Determine the [X, Y] coordinate at the center of the cell enclosing the given text.  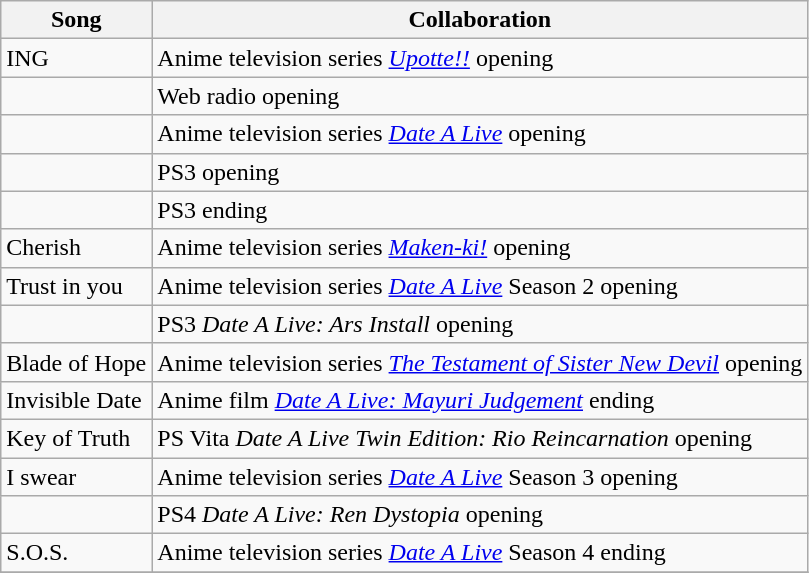
Anime television series Date A Live Season 3 opening [480, 477]
Anime film Date A Live: Mayuri Judgement ending [480, 400]
Anime television series Date A Live Season 2 opening [480, 286]
Anime television series Maken-ki! opening [480, 248]
Song [76, 20]
Anime television series Upotte!! opening [480, 58]
Trust in you [76, 286]
Cherish [76, 248]
Collaboration [480, 20]
PS3 ending [480, 210]
ING [76, 58]
S.O.S. [76, 553]
Anime television series Date A Live opening [480, 134]
Invisible Date [76, 400]
Web radio opening [480, 96]
Anime television series The Testament of Sister New Devil opening [480, 362]
PS Vita Date A Live Twin Edition: Rio Reincarnation opening [480, 438]
PS3 opening [480, 172]
Anime television series Date A Live Season 4 ending [480, 553]
PS3 Date A Live: Ars Install opening [480, 324]
Blade of Hope [76, 362]
Key of Truth [76, 438]
PS4 Date A Live: Ren Dystopia opening [480, 515]
I swear [76, 477]
